Scan for the cell matching the given text and deliver its [x, y] coordinate at center. 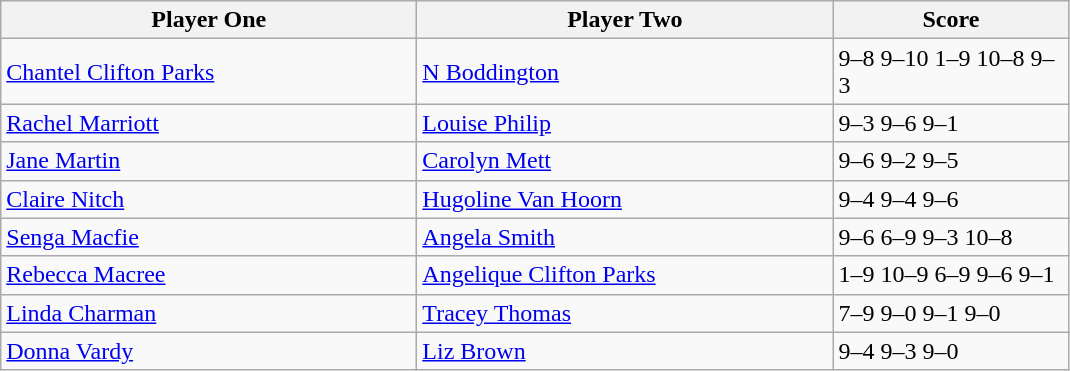
Jane Martin [209, 161]
9–3 9–6 9–1 [951, 123]
Rachel Marriott [209, 123]
N Boddington [625, 72]
Donna Vardy [209, 351]
Linda Charman [209, 313]
Player One [209, 20]
Rebecca Macree [209, 275]
Angela Smith [625, 237]
9–6 6–9 9–3 10–8 [951, 237]
9–6 9–2 9–5 [951, 161]
Player Two [625, 20]
Chantel Clifton Parks [209, 72]
Score [951, 20]
9–8 9–10 1–9 10–8 9–3 [951, 72]
1–9 10–9 6–9 9–6 9–1 [951, 275]
9–4 9–3 9–0 [951, 351]
Hugoline Van Hoorn [625, 199]
Claire Nitch [209, 199]
Liz Brown [625, 351]
Louise Philip [625, 123]
Carolyn Mett [625, 161]
Senga Macfie [209, 237]
7–9 9–0 9–1 9–0 [951, 313]
Angelique Clifton Parks [625, 275]
Tracey Thomas [625, 313]
9–4 9–4 9–6 [951, 199]
